Search for the cell housing the specified text and yield its (x, y) center coordinate. 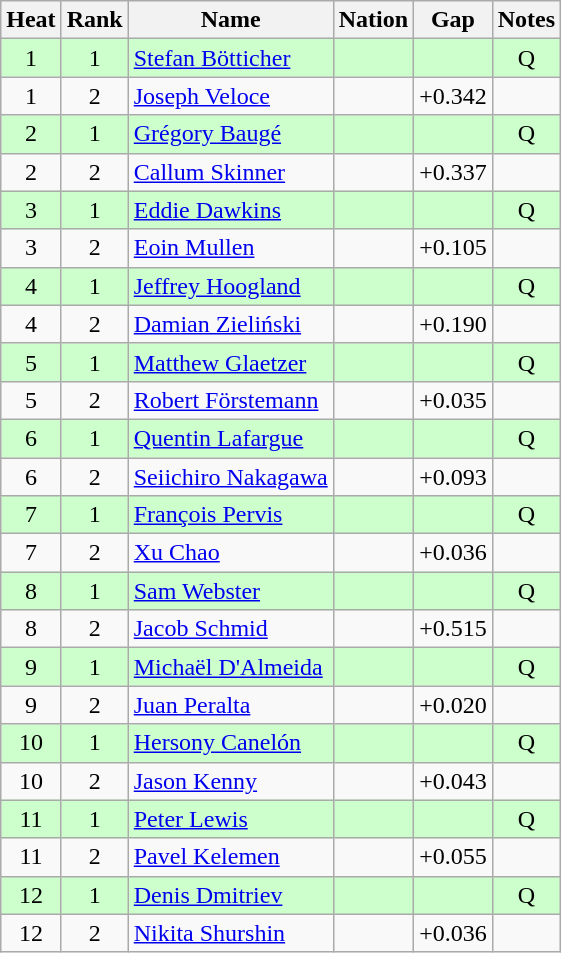
Name (230, 20)
+0.342 (454, 96)
Damian Zieliński (230, 324)
+0.337 (454, 172)
+0.105 (454, 248)
Nikita Shurshin (230, 933)
Matthew Glaetzer (230, 362)
Heat (31, 20)
Rank (94, 20)
Jason Kenny (230, 781)
Eoin Mullen (230, 248)
+0.190 (454, 324)
+0.035 (454, 400)
+0.515 (454, 629)
Notes (526, 20)
Quentin Lafargue (230, 438)
Grégory Baugé (230, 134)
François Pervis (230, 515)
Joseph Veloce (230, 96)
+0.093 (454, 477)
Michaël D'Almeida (230, 667)
Peter Lewis (230, 819)
Pavel Kelemen (230, 857)
Sam Webster (230, 591)
+0.020 (454, 705)
Stefan Bötticher (230, 58)
Jacob Schmid (230, 629)
Denis Dmitriev (230, 895)
Hersony Canelón (230, 743)
Xu Chao (230, 553)
Seiichiro Nakagawa (230, 477)
Juan Peralta (230, 705)
Jeffrey Hoogland (230, 286)
Eddie Dawkins (230, 210)
Gap (454, 20)
+0.043 (454, 781)
+0.055 (454, 857)
Robert Förstemann (230, 400)
Nation (373, 20)
Callum Skinner (230, 172)
